Output the (X, Y) coordinate of the center of the cell containing the given text.  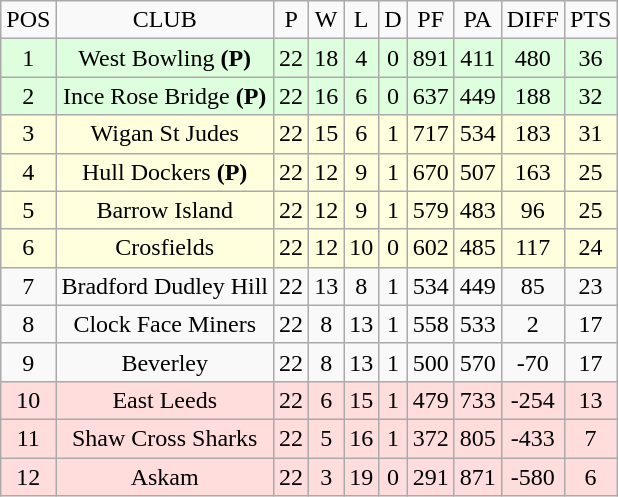
Barrow Island (165, 210)
PA (478, 20)
Beverley (165, 362)
Shaw Cross Sharks (165, 438)
871 (478, 477)
507 (478, 172)
291 (430, 477)
West Bowling (P) (165, 58)
-70 (532, 362)
PF (430, 20)
891 (430, 58)
Hull Dockers (P) (165, 172)
W (326, 20)
805 (478, 438)
18 (326, 58)
Clock Face Miners (165, 324)
31 (590, 134)
163 (532, 172)
602 (430, 248)
558 (430, 324)
Bradford Dudley Hill (165, 286)
-580 (532, 477)
670 (430, 172)
-433 (532, 438)
32 (590, 96)
East Leeds (165, 400)
19 (362, 477)
479 (430, 400)
579 (430, 210)
P (292, 20)
183 (532, 134)
733 (478, 400)
533 (478, 324)
DIFF (532, 20)
Askam (165, 477)
717 (430, 134)
POS (28, 20)
372 (430, 438)
188 (532, 96)
637 (430, 96)
500 (430, 362)
L (362, 20)
Crosfields (165, 248)
96 (532, 210)
411 (478, 58)
D (393, 20)
PTS (590, 20)
Ince Rose Bridge (P) (165, 96)
483 (478, 210)
-254 (532, 400)
11 (28, 438)
36 (590, 58)
570 (478, 362)
24 (590, 248)
CLUB (165, 20)
85 (532, 286)
23 (590, 286)
117 (532, 248)
480 (532, 58)
485 (478, 248)
Wigan St Judes (165, 134)
